Provide the (x, y) coordinate of the cell's center where the given text is located.  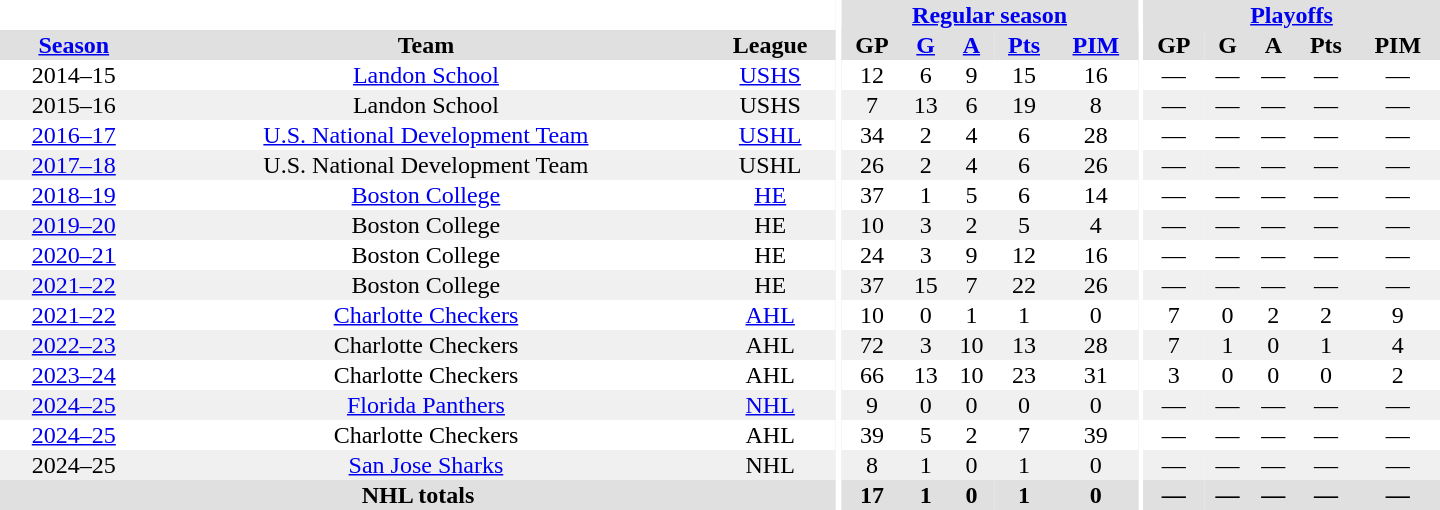
23 (1024, 375)
NHL totals (418, 495)
San Jose Sharks (426, 465)
Florida Panthers (426, 405)
24 (872, 255)
14 (1096, 195)
2023–24 (74, 375)
31 (1096, 375)
Regular season (990, 15)
22 (1024, 285)
League (770, 45)
Season (74, 45)
2022–23 (74, 345)
2020–21 (74, 255)
17 (872, 495)
72 (872, 345)
19 (1024, 105)
Team (426, 45)
2016–17 (74, 135)
2019–20 (74, 225)
Playoffs (1292, 15)
2014–15 (74, 75)
2017–18 (74, 165)
66 (872, 375)
34 (872, 135)
2018–19 (74, 195)
2015–16 (74, 105)
